Provide the [X, Y] coordinate of the cell's center where the given text is located.  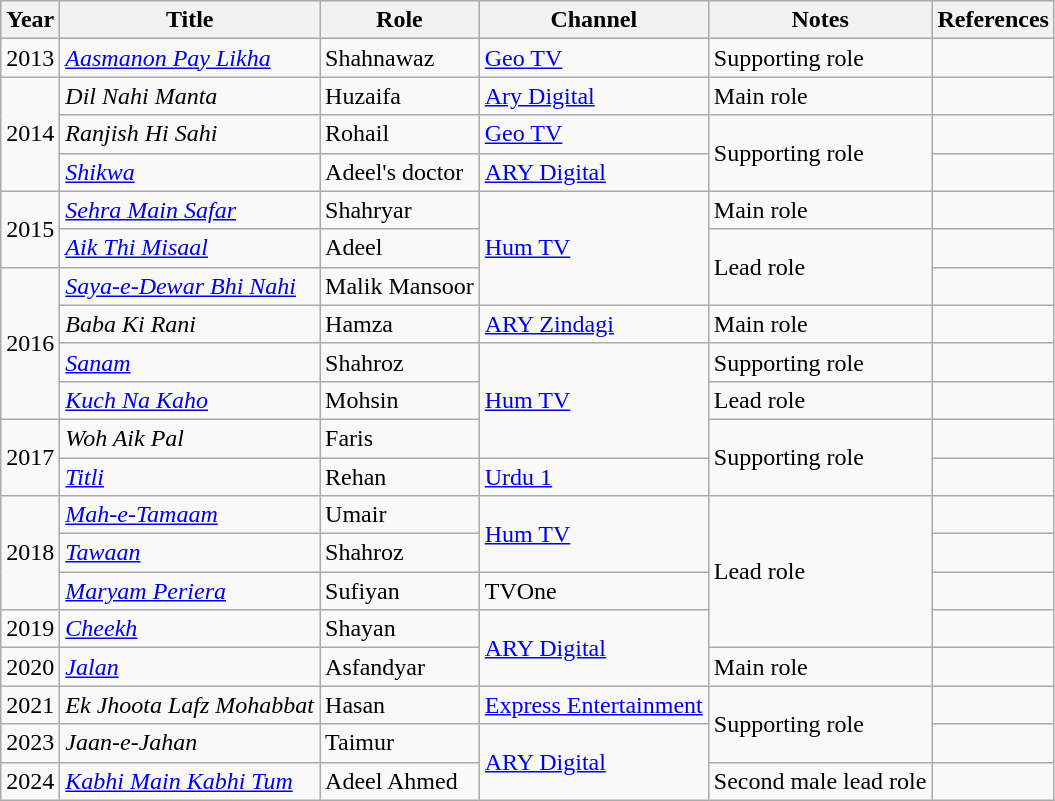
Woh Aik Pal [190, 438]
2020 [30, 667]
2017 [30, 457]
Jaan-e-Jahan [190, 743]
Sufiyan [400, 591]
Channel [594, 20]
Ek Jhoota Lafz Mohabbat [190, 705]
Mah-e-Tamaam [190, 515]
Aasmanon Pay Likha [190, 58]
Taimur [400, 743]
Maryam Periera [190, 591]
Asfandyar [400, 667]
2023 [30, 743]
Year [30, 20]
Kabhi Main Kabhi Tum [190, 781]
TVOne [594, 591]
Saya-e-Dewar Bhi Nahi [190, 286]
Dil Nahi Manta [190, 96]
Malik Mansoor [400, 286]
Adeel [400, 248]
Second male lead role [820, 781]
Umair [400, 515]
2013 [30, 58]
Hamza [400, 324]
Aik Thi Misaal [190, 248]
Hasan [400, 705]
Ary Digital [594, 96]
Title [190, 20]
Shikwa [190, 172]
Shahryar [400, 210]
2019 [30, 629]
Sehra Main Safar [190, 210]
Rehan [400, 477]
Ranjish Hi Sahi [190, 134]
Urdu 1 [594, 477]
Shayan [400, 629]
Role [400, 20]
Titli [190, 477]
Baba Ki Rani [190, 324]
2021 [30, 705]
Faris [400, 438]
2016 [30, 343]
Tawaan [190, 553]
2015 [30, 229]
Sanam [190, 362]
2014 [30, 134]
Express Entertainment [594, 705]
Adeel Ahmed [400, 781]
Adeel's doctor [400, 172]
Mohsin [400, 400]
Jalan [190, 667]
ARY Zindagi [594, 324]
Huzaifa [400, 96]
Shahnawaz [400, 58]
Kuch Na Kaho [190, 400]
Cheekh [190, 629]
2024 [30, 781]
Rohail [400, 134]
References [994, 20]
2018 [30, 553]
Notes [820, 20]
